Return [x, y] of the center of cell containing provided text 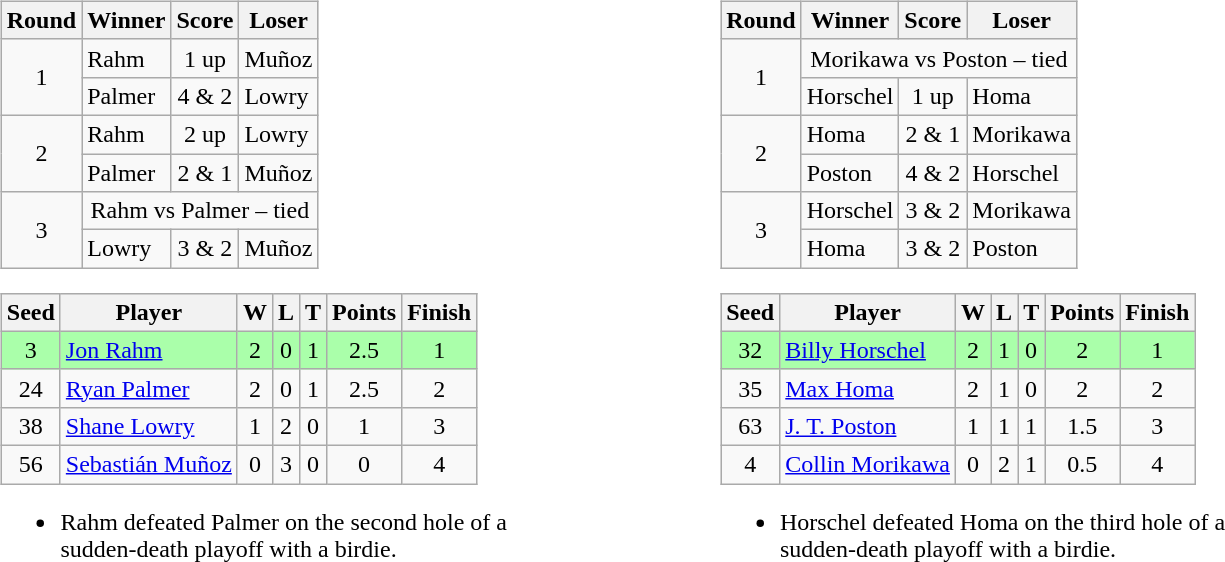
Billy Horschel [868, 350]
Rahm vs Palmer – tied [200, 211]
Ryan Palmer [148, 388]
38 [30, 426]
2 up [205, 134]
24 [30, 388]
32 [750, 350]
Jon Rahm [148, 350]
Sebastián Muñoz [148, 464]
0.5 [1082, 464]
Collin Morikawa [868, 464]
Morikawa vs Poston – tied [938, 58]
63 [750, 426]
Max Homa [868, 388]
J. T. Poston [868, 426]
1.5 [1082, 426]
35 [750, 388]
Shane Lowry [148, 426]
56 [30, 464]
